From the cell containing the given text, extract its center point as [X, Y] coordinate. 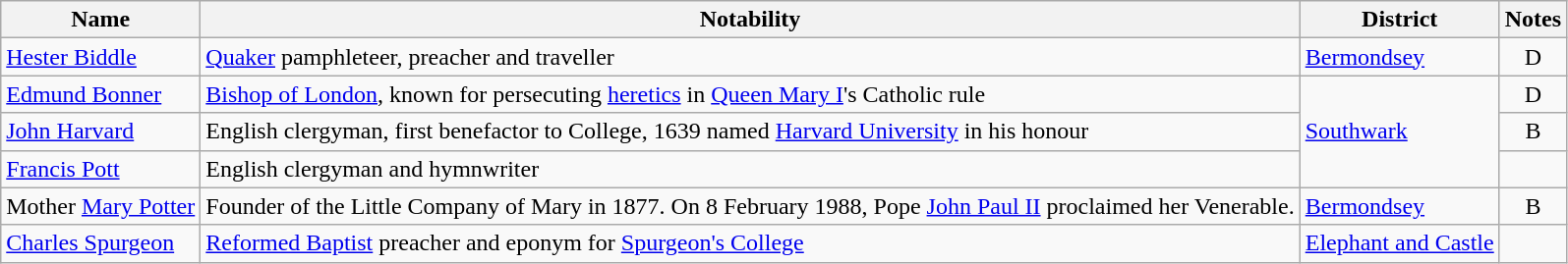
District [1400, 20]
Southwark [1400, 132]
Francis Pott [100, 169]
Reformed Baptist preacher and eponym for Spurgeon's College [750, 243]
English clergyman, first benefactor to College, 1639 named Harvard University in his honour [750, 132]
Notability [750, 20]
Bishop of London, known for persecuting heretics in Queen Mary I's Catholic rule [750, 94]
Elephant and Castle [1400, 243]
Quaker pamphleteer, preacher and traveller [750, 57]
Charles Spurgeon [100, 243]
English clergyman and hymnwriter [750, 169]
Edmund Bonner [100, 94]
Mother Mary Potter [100, 206]
John Harvard [100, 132]
Hester Biddle [100, 57]
Notes [1533, 20]
Founder of the Little Company of Mary in 1877. On 8 February 1988, Pope John Paul II proclaimed her Venerable. [750, 206]
Name [100, 20]
